Provide the (X, Y) coordinate of the cell's center where the given text is located.  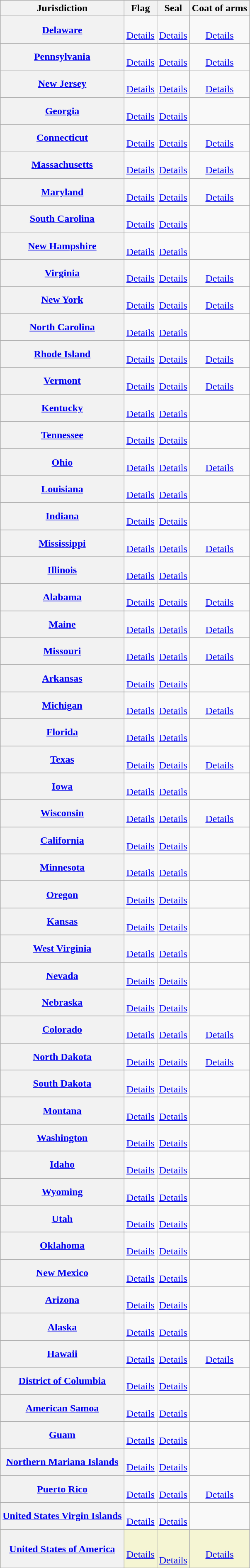
United States of America (62, 1548)
Oregon (62, 895)
South Carolina (62, 218)
Utah (62, 1219)
Delaware (62, 30)
Vermont (62, 381)
Missouri (62, 651)
Seal (173, 8)
Connecticut (62, 138)
New York (62, 300)
Nebraska (62, 1003)
West Virginia (62, 949)
Louisiana (62, 489)
Oklahoma (62, 1246)
New Mexico (62, 1273)
Tennessee (62, 435)
North Carolina (62, 326)
Massachusetts (62, 164)
Minnesota (62, 867)
Illinois (62, 570)
Kansas (62, 921)
Wyoming (62, 1191)
District of Columbia (62, 1381)
New Jersey (62, 84)
Northern Mariana Islands (62, 1462)
Texas (62, 759)
Mississippi (62, 543)
Maine (62, 624)
United States Virgin Islands (62, 1516)
Kentucky (62, 408)
California (62, 841)
Alaska (62, 1327)
Arkansas (62, 678)
Georgia (62, 110)
Colorado (62, 1029)
Montana (62, 1111)
Florida (62, 732)
Hawaii (62, 1354)
Virginia (62, 272)
Idaho (62, 1165)
American Samoa (62, 1408)
Flag (140, 8)
Indiana (62, 516)
New Hampshire (62, 246)
North Dakota (62, 1057)
Puerto Rico (62, 1489)
Arizona (62, 1300)
Maryland (62, 192)
South Dakota (62, 1083)
Rhode Island (62, 354)
Washington (62, 1137)
Pennsylvania (62, 56)
Guam (62, 1435)
Michigan (62, 705)
Jurisdiction (62, 8)
Nevada (62, 975)
Alabama (62, 597)
Iowa (62, 787)
Ohio (62, 462)
Coat of arms (219, 8)
Wisconsin (62, 813)
